Provide the (x, y) coordinate of the cell's center where the given text is located.  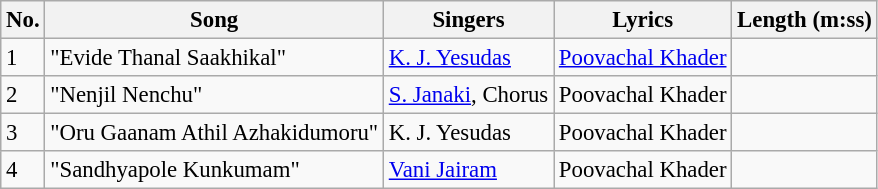
No. (23, 20)
"Evide Thanal Saakhikal" (214, 58)
1 (23, 58)
2 (23, 95)
"Oru Gaanam Athil Azhakidumoru" (214, 133)
3 (23, 133)
Lyrics (643, 20)
Song (214, 20)
4 (23, 170)
Singers (468, 20)
"Nenjil Nenchu" (214, 95)
Length (m:ss) (804, 20)
S. Janaki, Chorus (468, 95)
"Sandhyapole Kunkumam" (214, 170)
Vani Jairam (468, 170)
